From the cell containing the given text, extract its center point as [X, Y] coordinate. 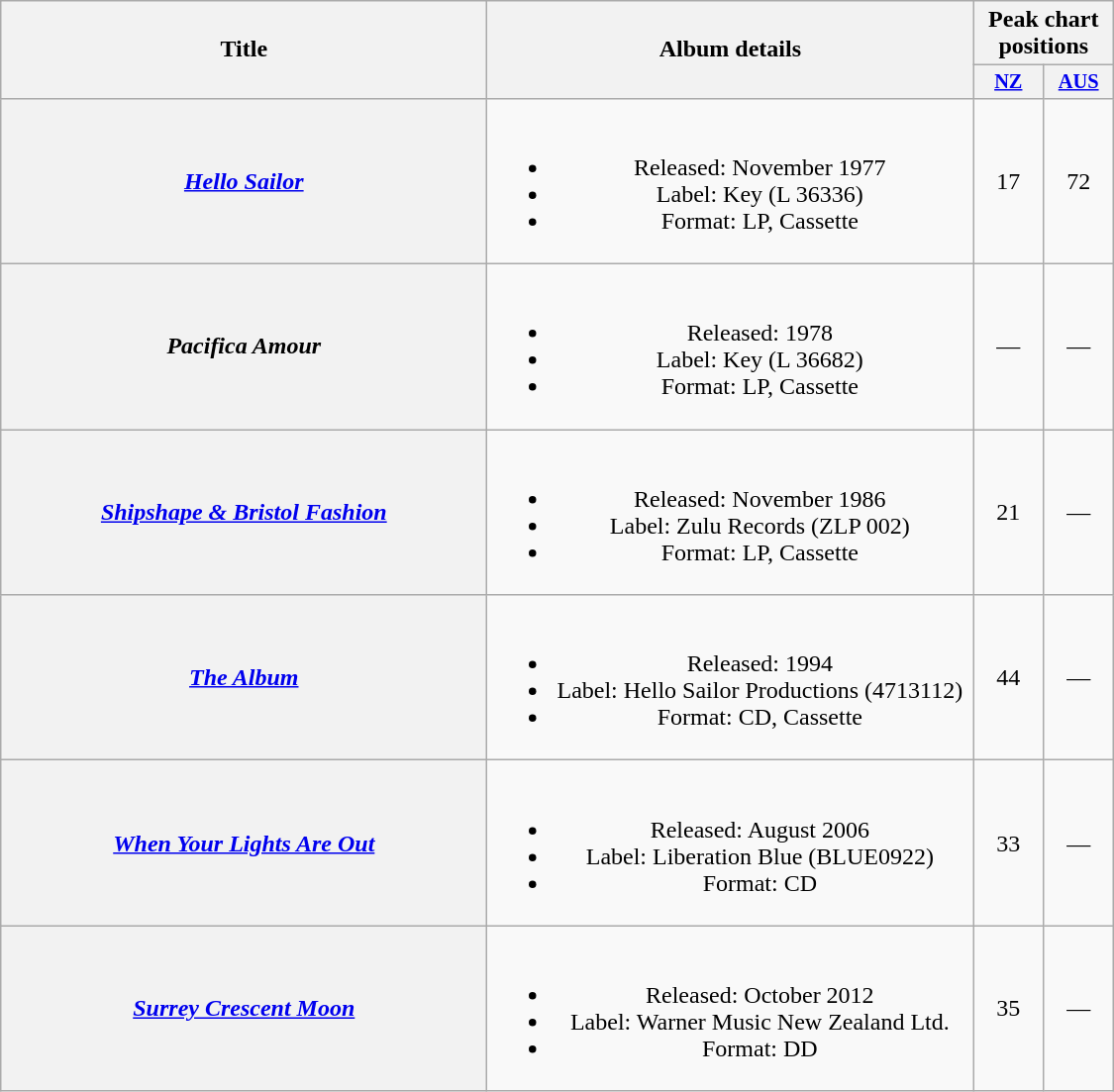
Released: November 1986Label: Zulu Records (ZLP 002)Format: LP, Cassette [731, 513]
The Album [244, 677]
Released: August 2006Label: Liberation Blue (BLUE0922)Format: CD [731, 844]
17 [1008, 180]
Album details [731, 50]
Title [244, 50]
Released: November 1977Label: Key (L 36336)Format: LP, Cassette [731, 180]
33 [1008, 844]
44 [1008, 677]
Surrey Crescent Moon [244, 1008]
NZ [1008, 82]
Peak chartpositions [1044, 34]
Released: 1994Label: Hello Sailor Productions (4713112)Format: CD, Cassette [731, 677]
When Your Lights Are Out [244, 844]
72 [1079, 180]
Pacifica Amour [244, 347]
Released: 1978Label: Key (L 36682)Format: LP, Cassette [731, 347]
35 [1008, 1008]
Shipshape & Bristol Fashion [244, 513]
AUS [1079, 82]
21 [1008, 513]
Released: October 2012Label: Warner Music New Zealand Ltd.Format: DD [731, 1008]
Hello Sailor [244, 180]
